Scan for the cell matching the given text and deliver its (x, y) coordinate at center. 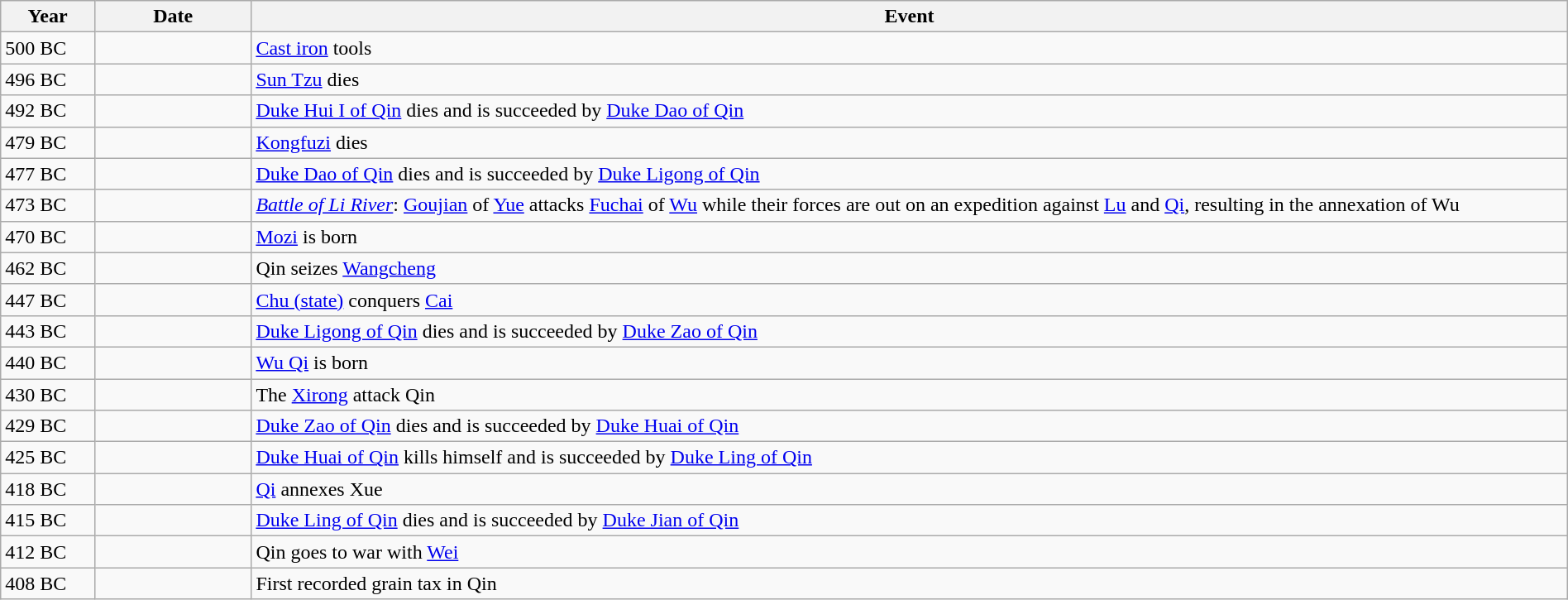
Sun Tzu dies (910, 79)
479 BC (48, 142)
473 BC (48, 205)
429 BC (48, 426)
443 BC (48, 331)
496 BC (48, 79)
408 BC (48, 583)
462 BC (48, 268)
470 BC (48, 237)
492 BC (48, 111)
Year (48, 17)
415 BC (48, 521)
Duke Huai of Qin kills himself and is succeeded by Duke Ling of Qin (910, 458)
Qi annexes Xue (910, 489)
Mozi is born (910, 237)
Cast iron tools (910, 48)
425 BC (48, 458)
First recorded grain tax in Qin (910, 583)
430 BC (48, 395)
Kongfuzi dies (910, 142)
Qin seizes Wangcheng (910, 268)
Duke Zao of Qin dies and is succeeded by Duke Huai of Qin (910, 426)
Event (910, 17)
The Xirong attack Qin (910, 395)
Qin goes to war with Wei (910, 552)
Duke Hui I of Qin dies and is succeeded by Duke Dao of Qin (910, 111)
Duke Dao of Qin dies and is succeeded by Duke Ligong of Qin (910, 174)
Duke Ligong of Qin dies and is succeeded by Duke Zao of Qin (910, 331)
447 BC (48, 300)
Duke Ling of Qin dies and is succeeded by Duke Jian of Qin (910, 521)
Wu Qi is born (910, 362)
412 BC (48, 552)
477 BC (48, 174)
440 BC (48, 362)
500 BC (48, 48)
418 BC (48, 489)
Chu (state) conquers Cai (910, 300)
Date (172, 17)
